Extract the (x, y) coordinate from the center of the cell holding the provided text.  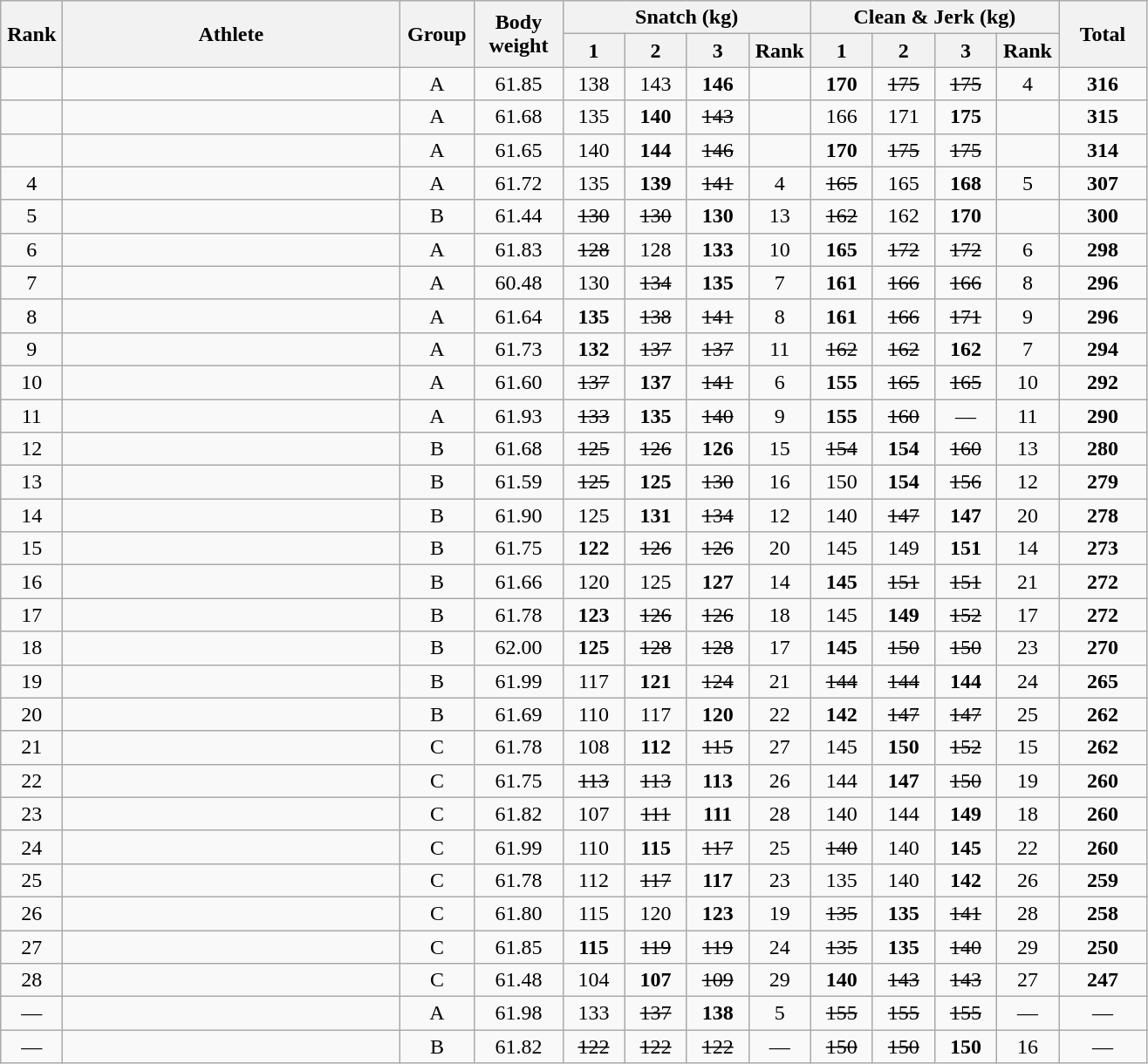
Group (437, 34)
108 (593, 747)
Snatch (kg) (687, 17)
61.65 (518, 150)
247 (1103, 980)
61.98 (518, 1013)
62.00 (518, 648)
259 (1103, 880)
132 (593, 349)
279 (1103, 482)
168 (965, 183)
290 (1103, 416)
61.69 (518, 714)
316 (1103, 84)
156 (965, 482)
315 (1103, 117)
280 (1103, 449)
307 (1103, 183)
278 (1103, 515)
300 (1103, 216)
61.90 (518, 515)
109 (717, 980)
292 (1103, 382)
61.80 (518, 913)
61.59 (518, 482)
Total (1103, 34)
61.66 (518, 582)
124 (717, 681)
273 (1103, 549)
121 (656, 681)
61.48 (518, 980)
61.44 (518, 216)
294 (1103, 349)
298 (1103, 249)
Clean & Jerk (kg) (934, 17)
131 (656, 515)
270 (1103, 648)
250 (1103, 946)
127 (717, 582)
314 (1103, 150)
139 (656, 183)
61.83 (518, 249)
61.60 (518, 382)
61.73 (518, 349)
60.48 (518, 283)
61.64 (518, 316)
61.72 (518, 183)
265 (1103, 681)
61.93 (518, 416)
Athlete (231, 34)
Body weight (518, 34)
104 (593, 980)
258 (1103, 913)
